Identify which cell holds the provided text, then report its (X, Y) central coordinate. 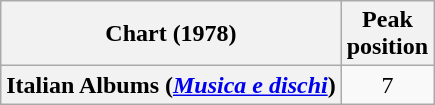
7 (387, 85)
Chart (1978) (171, 34)
Peakposition (387, 34)
Italian Albums (Musica e dischi) (171, 85)
